Search for the cell housing the specified text and yield its (x, y) center coordinate. 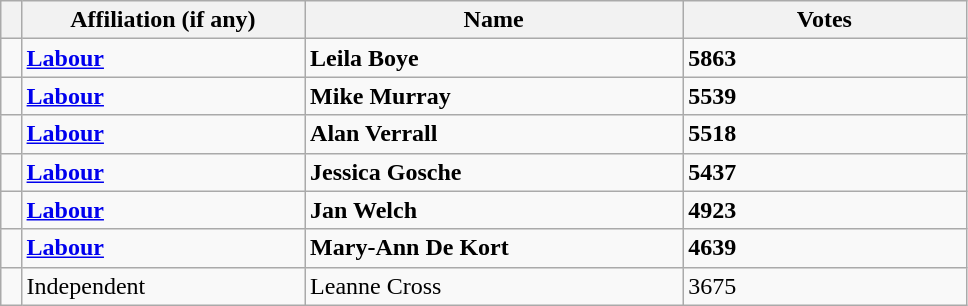
4639 (825, 248)
Alan Verrall (494, 134)
Leanne Cross (494, 286)
5437 (825, 172)
4923 (825, 210)
Jessica Gosche (494, 172)
Mary-Ann De Kort (494, 248)
5863 (825, 58)
Mike Murray (494, 96)
Independent (163, 286)
Votes (825, 20)
Affiliation (if any) (163, 20)
Leila Boye (494, 58)
Name (494, 20)
5518 (825, 134)
5539 (825, 96)
Jan Welch (494, 210)
3675 (825, 286)
